Capture the cell that displays the provided text and extract its [x, y] central coordinate. 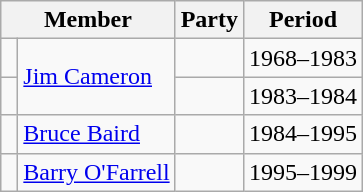
Bruce Baird [96, 134]
1984–1995 [304, 134]
Party [209, 20]
Jim Cameron [96, 77]
1983–1984 [304, 96]
1995–1999 [304, 172]
Period [304, 20]
1968–1983 [304, 58]
Barry O'Farrell [96, 172]
Member [88, 20]
